Pinpoint the cell where the given text exists, returning its (X, Y) midpoint coordinate. 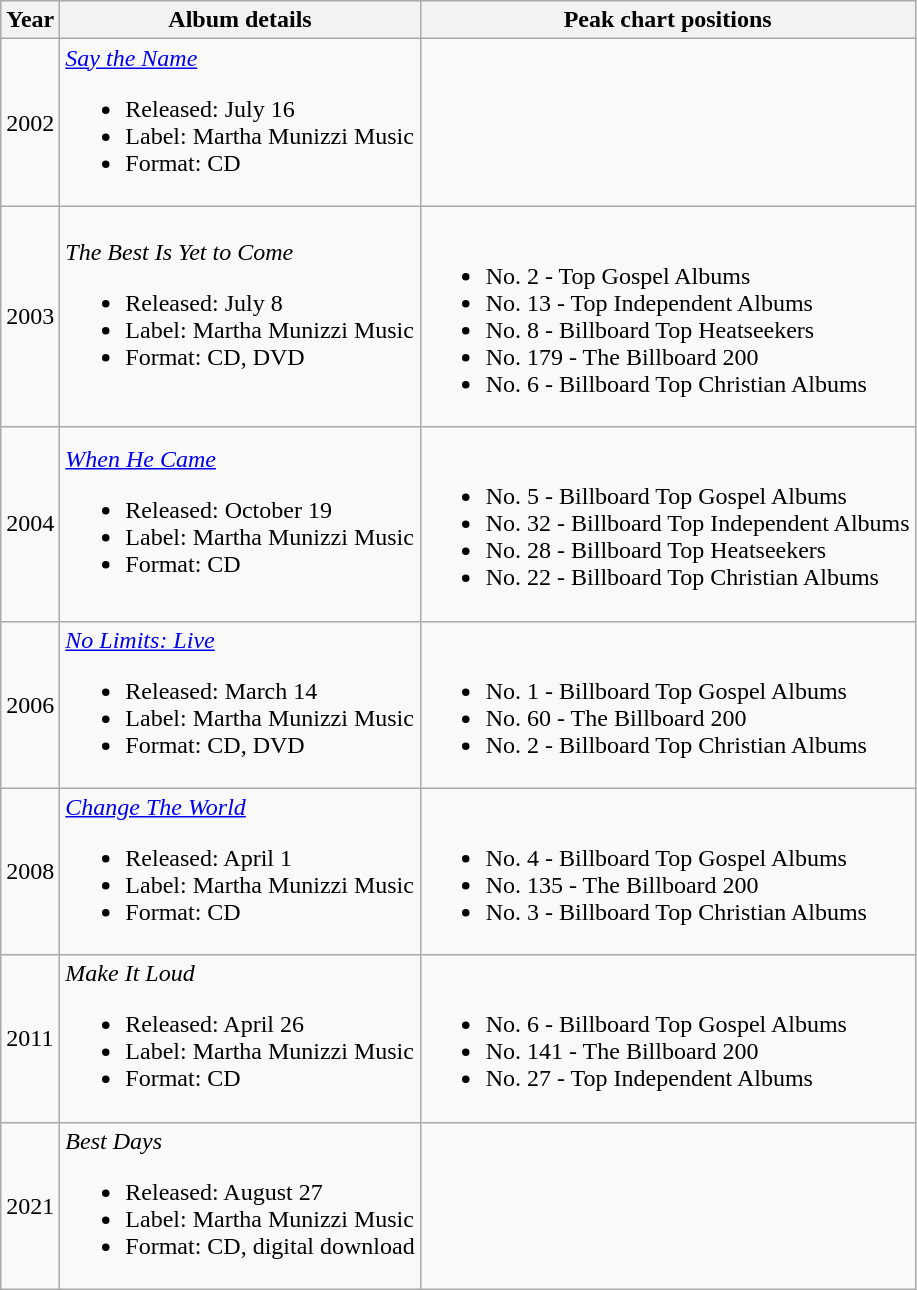
No. 5 - Billboard Top Gospel AlbumsNo. 32 - Billboard Top Independent AlbumsNo. 28 - Billboard Top HeatseekersNo. 22 - Billboard Top Christian Albums (668, 524)
2008 (30, 872)
2011 (30, 1038)
Change The WorldReleased: April 1Label: Martha Munizzi MusicFormat: CD (240, 872)
2021 (30, 1206)
2004 (30, 524)
The Best Is Yet to ComeReleased: July 8Label: Martha Munizzi MusicFormat: CD, DVD (240, 316)
No Limits: LiveReleased: March 14Label: Martha Munizzi MusicFormat: CD, DVD (240, 704)
2002 (30, 122)
2003 (30, 316)
No. 6 - Billboard Top Gospel AlbumsNo. 141 - The Billboard 200No. 27 - Top Independent Albums (668, 1038)
Year (30, 20)
Say the NameReleased: July 16Label: Martha Munizzi MusicFormat: CD (240, 122)
Best DaysReleased: August 27Label: Martha Munizzi MusicFormat: CD, digital download (240, 1206)
No. 4 - Billboard Top Gospel AlbumsNo. 135 - The Billboard 200No. 3 - Billboard Top Christian Albums (668, 872)
2006 (30, 704)
Peak chart positions (668, 20)
When He CameReleased: October 19Label: Martha Munizzi MusicFormat: CD (240, 524)
Album details (240, 20)
No. 1 - Billboard Top Gospel AlbumsNo. 60 - The Billboard 200No. 2 - Billboard Top Christian Albums (668, 704)
Make It LoudReleased: April 26Label: Martha Munizzi MusicFormat: CD (240, 1038)
